Capture the cell that displays the provided text and extract its (X, Y) central coordinate. 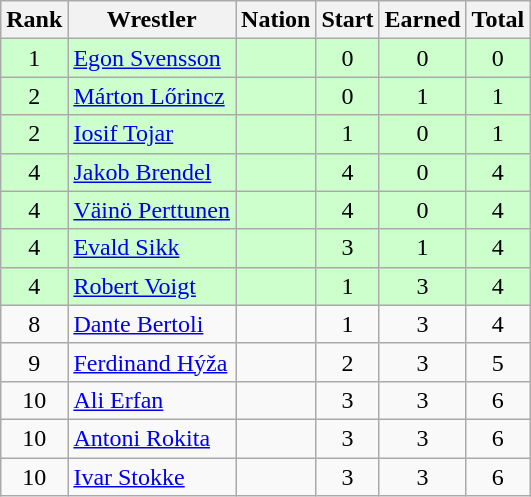
Antoni Rokita (152, 438)
8 (34, 324)
Ivar Stokke (152, 477)
Márton Lőrincz (152, 96)
Rank (34, 20)
Egon Svensson (152, 58)
Nation (276, 20)
Dante Bertoli (152, 324)
5 (498, 362)
Wrestler (152, 20)
9 (34, 362)
Evald Sikk (152, 248)
Robert Voigt (152, 286)
Jakob Brendel (152, 172)
Ferdinand Hýža (152, 362)
Ali Erfan (152, 400)
Earned (422, 20)
Start (348, 20)
Väinö Perttunen (152, 210)
Iosif Tojar (152, 134)
Total (498, 20)
